Scan for the cell matching the given text and deliver its (x, y) coordinate at center. 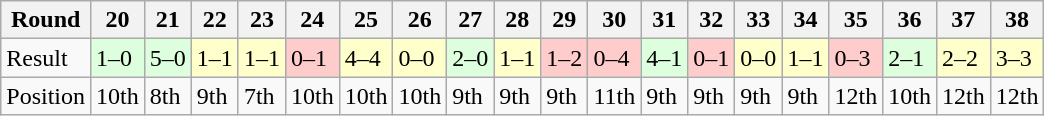
33 (758, 20)
21 (168, 20)
2–1 (910, 58)
1–0 (118, 58)
29 (564, 20)
22 (214, 20)
23 (262, 20)
32 (712, 20)
8th (168, 96)
38 (1017, 20)
36 (910, 20)
25 (366, 20)
2–2 (963, 58)
0–4 (614, 58)
30 (614, 20)
28 (518, 20)
0–3 (856, 58)
37 (963, 20)
34 (806, 20)
27 (470, 20)
Round (46, 20)
3–3 (1017, 58)
1–2 (564, 58)
Position (46, 96)
31 (664, 20)
5–0 (168, 58)
11th (614, 96)
Result (46, 58)
24 (312, 20)
4–4 (366, 58)
2–0 (470, 58)
20 (118, 20)
7th (262, 96)
4–1 (664, 58)
35 (856, 20)
26 (420, 20)
